Capture the cell that displays the provided text and extract its (x, y) central coordinate. 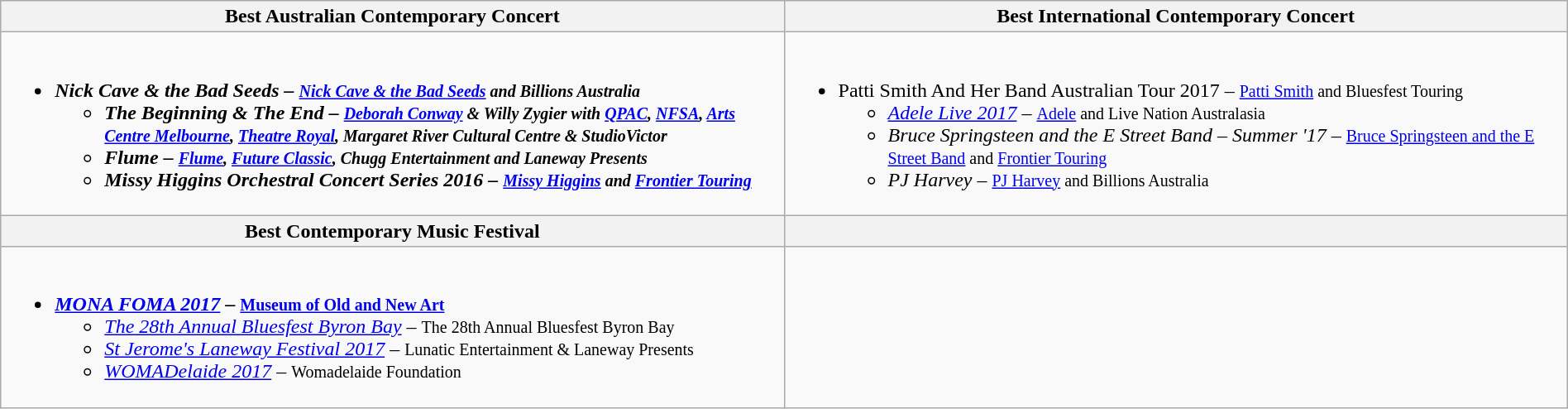
Best Australian Contemporary Concert (392, 17)
Best International Contemporary Concert (1176, 17)
Best Contemporary Music Festival (392, 231)
